Capture the cell that displays the provided text and extract its [x, y] central coordinate. 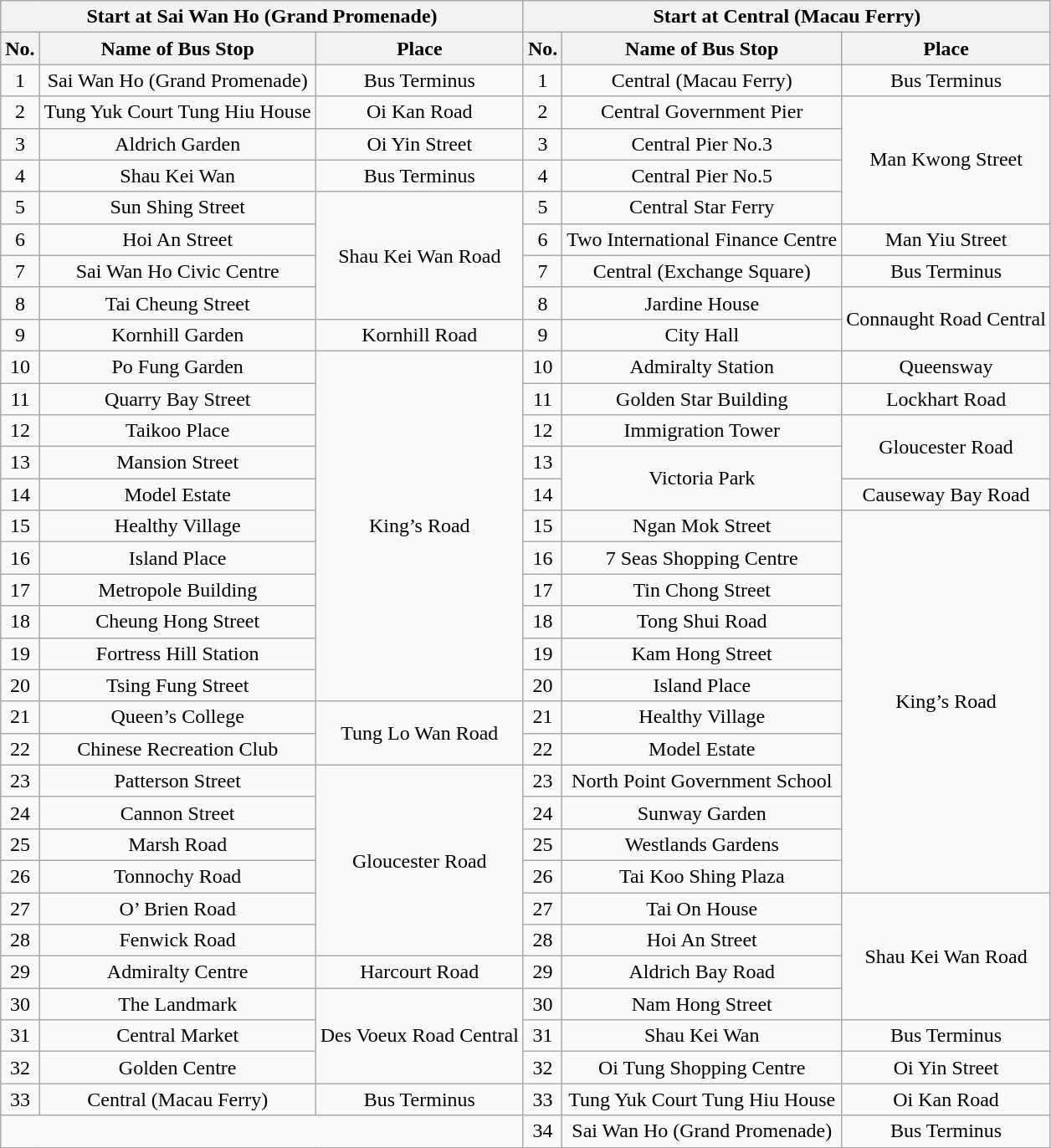
Tonnochy Road [177, 876]
Tai On House [702, 908]
Cannon Street [177, 812]
Sunway Garden [702, 812]
Jardine House [702, 303]
Taikoo Place [177, 431]
Golden Star Building [702, 399]
Central Pier No.5 [702, 176]
Central Government Pier [702, 112]
Tai Koo Shing Plaza [702, 876]
Immigration Tower [702, 431]
Admiralty Station [702, 366]
Tai Cheung Street [177, 303]
Po Fung Garden [177, 366]
Ngan Mok Street [702, 526]
Mansion Street [177, 463]
Westlands Gardens [702, 844]
Chinese Recreation Club [177, 749]
Central Market [177, 1036]
Central (Exchange Square) [702, 271]
Victoria Park [702, 479]
Start at Sai Wan Ho (Grand Promenade) [263, 17]
Man Yiu Street [946, 239]
7 Seas Shopping Centre [702, 558]
Tung Lo Wan Road [419, 733]
Tong Shui Road [702, 622]
Central Pier No.3 [702, 144]
Fortress Hill Station [177, 653]
Lockhart Road [946, 399]
Two International Finance Centre [702, 239]
Quarry Bay Street [177, 399]
Des Voeux Road Central [419, 1036]
Sun Shing Street [177, 208]
Harcourt Road [419, 972]
Patterson Street [177, 781]
Admiralty Centre [177, 972]
Oi Tung Shopping Centre [702, 1068]
Causeway Bay Road [946, 495]
Golden Centre [177, 1068]
Nam Hong Street [702, 1004]
Central Star Ferry [702, 208]
Marsh Road [177, 844]
Cheung Hong Street [177, 622]
City Hall [702, 335]
Start at Central (Macau Ferry) [787, 17]
Aldrich Garden [177, 144]
Kornhill Road [419, 335]
O’ Brien Road [177, 908]
Sai Wan Ho Civic Centre [177, 271]
Queen’s College [177, 717]
Connaught Road Central [946, 319]
Tsing Fung Street [177, 685]
Fenwick Road [177, 940]
Man Kwong Street [946, 160]
Kornhill Garden [177, 335]
Queensway [946, 366]
The Landmark [177, 1004]
Metropole Building [177, 590]
North Point Government School [702, 781]
Aldrich Bay Road [702, 972]
34 [542, 1131]
Kam Hong Street [702, 653]
Tin Chong Street [702, 590]
